Pinpoint the cell where the given text exists, returning its [X, Y] midpoint coordinate. 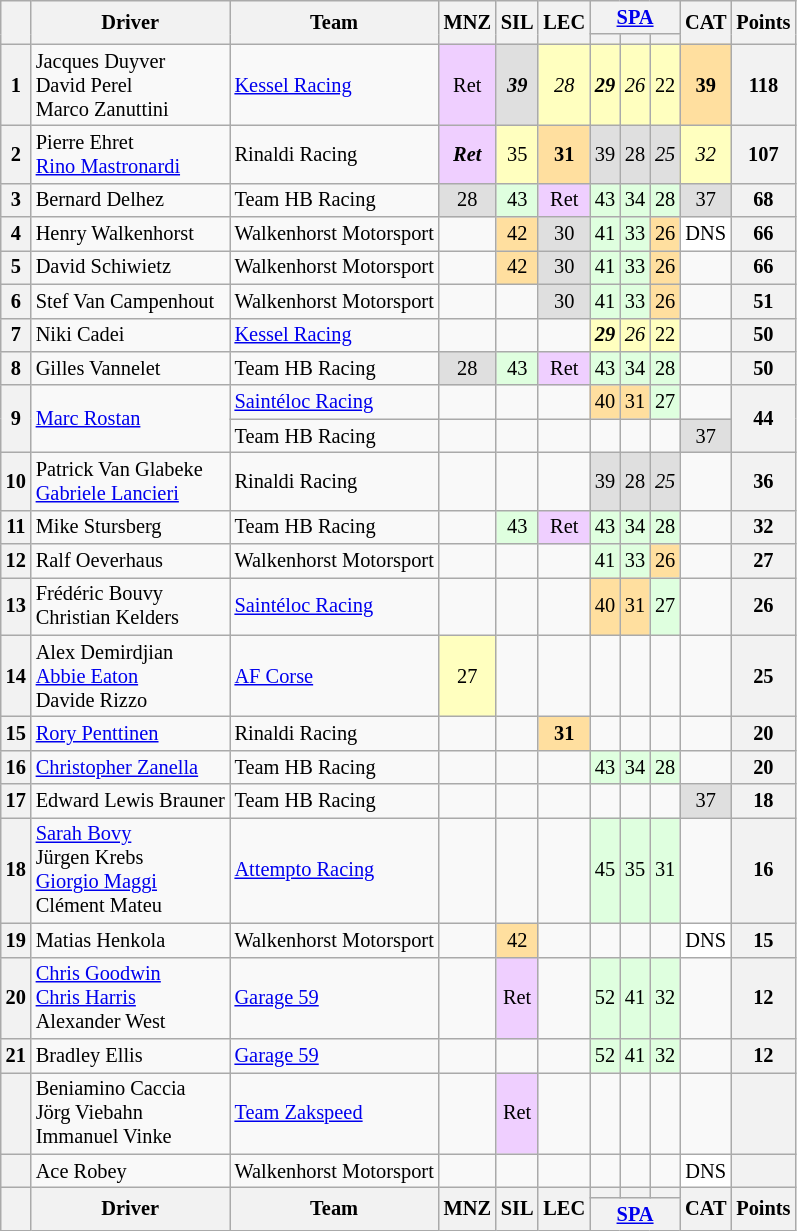
Ralf Oeverhaus [130, 561]
1 [16, 85]
107 [763, 154]
AF Corse [334, 676]
Henry Walkenhorst [130, 234]
11 [16, 527]
9 [16, 418]
118 [763, 85]
Jacques Duyver David Perel Marco Zanuttini [130, 85]
7 [16, 335]
21 [16, 1055]
Attempto Racing [334, 870]
5 [16, 267]
Christopher Zanella [130, 767]
Chris Goodwin Chris Harris Alexander West [130, 998]
Gilles Vannelet [130, 368]
Patrick Van Glabeke Gabriele Lancieri [130, 481]
Marc Rostan [130, 418]
3 [16, 200]
36 [763, 481]
13 [16, 606]
Edward Lewis Brauner [130, 801]
14 [16, 676]
10 [16, 481]
8 [16, 368]
Ace Robey [130, 1171]
Bernard Delhez [130, 200]
2 [16, 154]
Frédéric Bouvy Christian Kelders [130, 606]
Pierre Ehret Rino Mastronardi [130, 154]
45 [605, 870]
6 [16, 301]
Alex Demirdjian Abbie Eaton Davide Rizzo [130, 676]
Stef Van Campenhout [130, 301]
Sarah Bovy Jürgen Krebs Giorgio Maggi Clément Mateu [130, 870]
19 [16, 940]
Team Zakspeed [334, 1113]
Mike Stursberg [130, 527]
Rory Penttinen [130, 733]
44 [763, 418]
David Schiwietz [130, 267]
4 [16, 234]
Matias Henkola [130, 940]
Beniamino Caccia Jörg Viebahn Immanuel Vinke [130, 1113]
17 [16, 801]
Bradley Ellis [130, 1055]
Niki Cadei [130, 335]
68 [763, 200]
51 [763, 301]
